Capture the cell that displays the provided text and extract its (x, y) central coordinate. 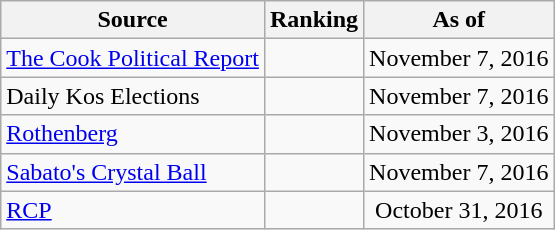
RCP (133, 210)
November 3, 2016 (459, 134)
Rothenberg (133, 134)
The Cook Political Report (133, 58)
Sabato's Crystal Ball (133, 172)
October 31, 2016 (459, 210)
Source (133, 20)
Daily Kos Elections (133, 96)
As of (459, 20)
Ranking (314, 20)
